Capture the cell that displays the provided text and extract its (x, y) central coordinate. 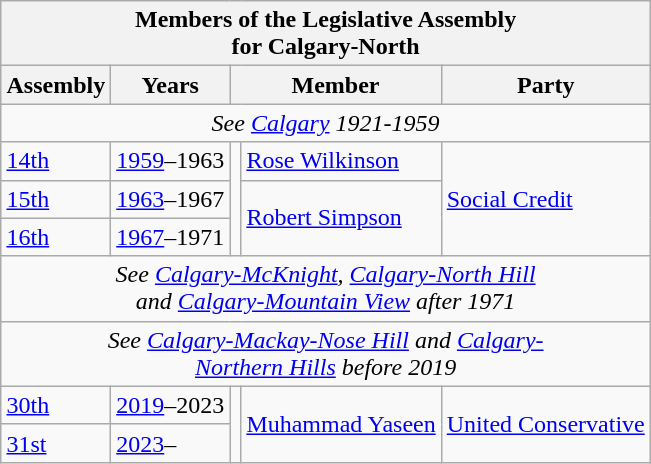
15th (56, 199)
See Calgary 1921-1959 (326, 123)
Rose Wilkinson (341, 161)
Social Credit (546, 199)
1963–1967 (170, 199)
31st (56, 443)
Years (170, 85)
1967–1971 (170, 237)
Robert Simpson (341, 218)
1959–1963 (170, 161)
Assembly (56, 85)
See Calgary-Mackay-Nose Hill and Calgary-Northern Hills before 2019 (326, 354)
2019–2023 (170, 405)
United Conservative (546, 424)
2023– (170, 443)
30th (56, 405)
Party (546, 85)
Muhammad Yaseen (341, 424)
See Calgary-McKnight, Calgary-North Hilland Calgary-Mountain View after 1971 (326, 288)
14th (56, 161)
16th (56, 237)
Member (336, 85)
Members of the Legislative Assembly for Calgary-North (326, 34)
